Identify which cell holds the provided text, then report its [x, y] central coordinate. 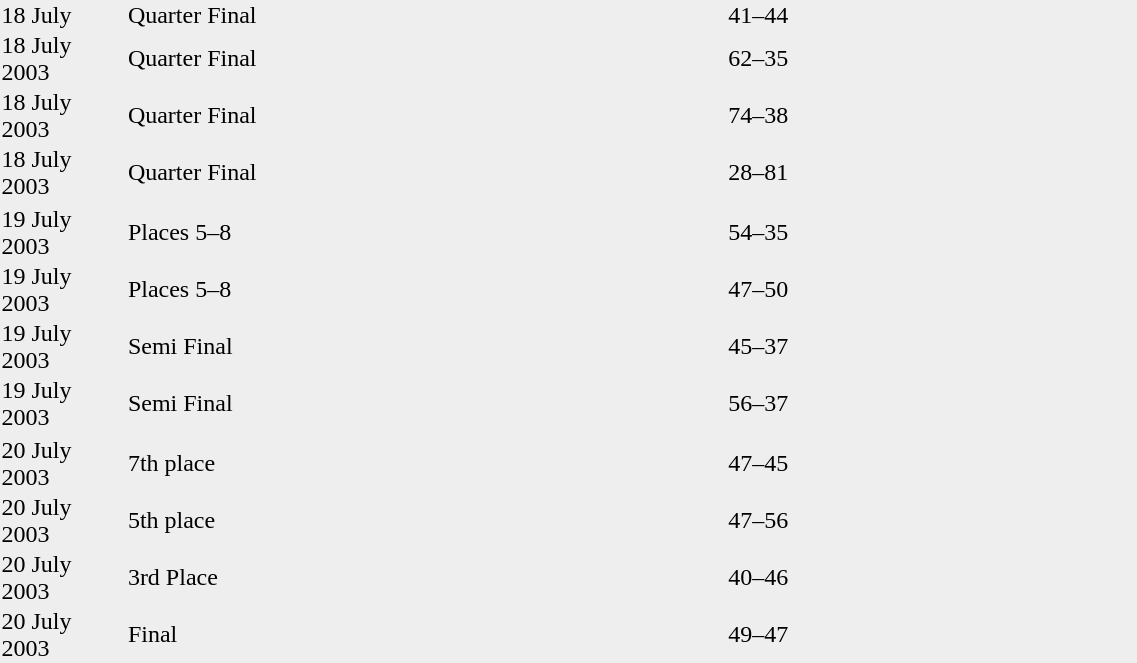
62–35 [758, 58]
40–46 [758, 578]
28–81 [758, 172]
Final [252, 634]
49–47 [758, 634]
47–50 [758, 290]
56–37 [758, 404]
41–44 [758, 15]
45–37 [758, 346]
7th place [252, 464]
3rd Place [252, 578]
47–56 [758, 520]
74–38 [758, 116]
54–35 [758, 232]
18 July [63, 15]
5th place [252, 520]
47–45 [758, 464]
